Capture the cell that displays the provided text and extract its [x, y] central coordinate. 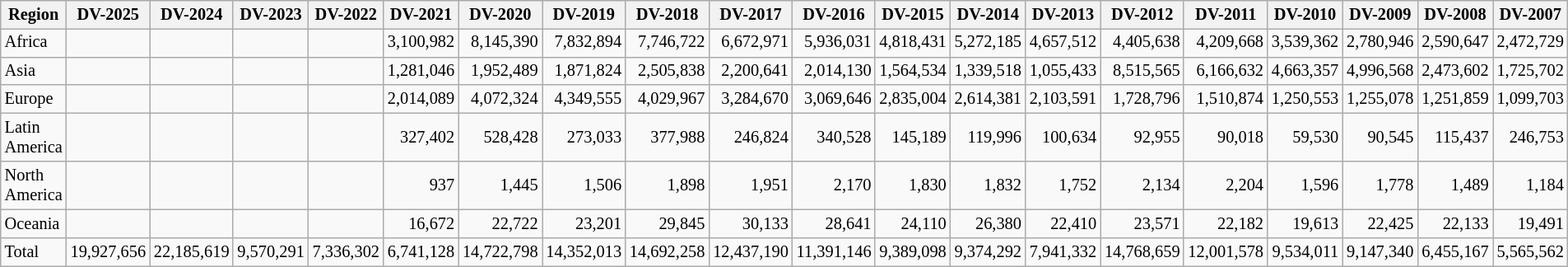
DV-2023 [270, 14]
4,349,555 [583, 99]
24,110 [912, 223]
9,374,292 [988, 251]
9,389,098 [912, 251]
DV-2009 [1380, 14]
2,472,729 [1531, 42]
DV-2020 [500, 14]
Total [34, 251]
3,069,646 [835, 99]
9,534,011 [1305, 251]
Asia [34, 71]
92,955 [1142, 137]
1,596 [1305, 185]
DV-2018 [667, 14]
22,185,619 [191, 251]
4,818,431 [912, 42]
22,133 [1455, 223]
DV-2012 [1142, 14]
2,614,381 [988, 99]
19,613 [1305, 223]
6,672,971 [751, 42]
377,988 [667, 137]
1,871,824 [583, 71]
14,768,659 [1142, 251]
14,692,258 [667, 251]
2,835,004 [912, 99]
DV-2008 [1455, 14]
1,445 [500, 185]
2,170 [835, 185]
4,657,512 [1063, 42]
4,996,568 [1380, 71]
DV-2022 [346, 14]
9,570,291 [270, 251]
1,506 [583, 185]
119,996 [988, 137]
DV-2010 [1305, 14]
1,255,078 [1380, 99]
4,209,668 [1225, 42]
90,545 [1380, 137]
1,725,702 [1531, 71]
9,147,340 [1380, 251]
273,033 [583, 137]
26,380 [988, 223]
22,425 [1380, 223]
2,590,647 [1455, 42]
Africa [34, 42]
1,184 [1531, 185]
2,014,130 [835, 71]
DV-2014 [988, 14]
1,339,518 [988, 71]
23,201 [583, 223]
1,281,046 [421, 71]
1,510,874 [1225, 99]
2,505,838 [667, 71]
Oceania [34, 223]
12,001,578 [1225, 251]
16,672 [421, 223]
DV-2021 [421, 14]
2,014,089 [421, 99]
3,284,670 [751, 99]
115,437 [1455, 137]
2,103,591 [1063, 99]
DV-2016 [835, 14]
30,133 [751, 223]
DV-2024 [191, 14]
3,539,362 [1305, 42]
2,473,602 [1455, 71]
1,952,489 [500, 71]
4,029,967 [667, 99]
22,410 [1063, 223]
1,489 [1455, 185]
12,437,190 [751, 251]
100,634 [1063, 137]
1,564,534 [912, 71]
8,145,390 [500, 42]
DV-2007 [1531, 14]
19,927,656 [109, 251]
1,752 [1063, 185]
7,832,894 [583, 42]
90,018 [1225, 137]
2,134 [1142, 185]
8,515,565 [1142, 71]
2,780,946 [1380, 42]
Latin America [34, 137]
246,824 [751, 137]
1,898 [667, 185]
6,166,632 [1225, 71]
2,200,641 [751, 71]
1,951 [751, 185]
23,571 [1142, 223]
528,428 [500, 137]
North America [34, 185]
22,182 [1225, 223]
3,100,982 [421, 42]
Europe [34, 99]
4,405,638 [1142, 42]
340,528 [835, 137]
1,251,859 [1455, 99]
28,641 [835, 223]
59,530 [1305, 137]
7,336,302 [346, 251]
1,055,433 [1063, 71]
6,455,167 [1455, 251]
1,728,796 [1142, 99]
DV-2011 [1225, 14]
19,491 [1531, 223]
6,741,128 [421, 251]
DV-2017 [751, 14]
246,753 [1531, 137]
22,722 [500, 223]
Region [34, 14]
11,391,146 [835, 251]
4,663,357 [1305, 71]
1,099,703 [1531, 99]
1,830 [912, 185]
DV-2019 [583, 14]
7,941,332 [1063, 251]
937 [421, 185]
1,778 [1380, 185]
29,845 [667, 223]
1,832 [988, 185]
5,565,562 [1531, 251]
DV-2013 [1063, 14]
5,936,031 [835, 42]
1,250,553 [1305, 99]
14,352,013 [583, 251]
DV-2025 [109, 14]
14,722,798 [500, 251]
2,204 [1225, 185]
145,189 [912, 137]
7,746,722 [667, 42]
5,272,185 [988, 42]
4,072,324 [500, 99]
DV-2015 [912, 14]
327,402 [421, 137]
